Extract the (x, y) coordinate from the center of the cell holding the provided text.  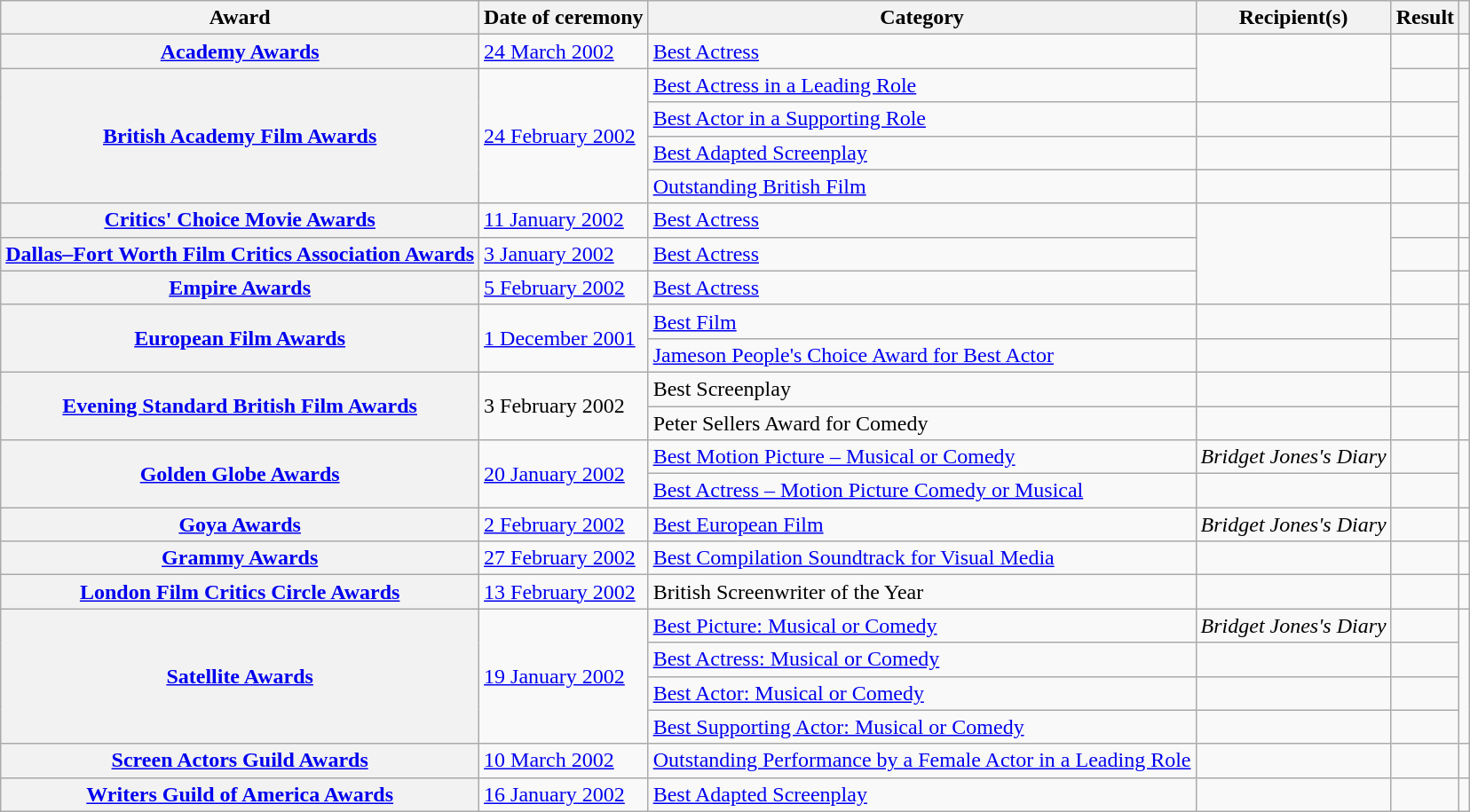
Best Compilation Soundtrack for Visual Media (921, 558)
Best Screenplay (921, 389)
Grammy Awards (240, 558)
Evening Standard British Film Awards (240, 406)
Recipient(s) (1293, 18)
24 February 2002 (565, 136)
2 February 2002 (565, 524)
Best Actress: Musical or Comedy (921, 659)
Golden Globe Awards (240, 474)
13 February 2002 (565, 592)
British Screenwriter of the Year (921, 592)
Best Picture: Musical or Comedy (921, 626)
Best Actress in a Leading Role (921, 85)
British Academy Film Awards (240, 136)
London Film Critics Circle Awards (240, 592)
3 January 2002 (565, 254)
Goya Awards (240, 524)
Best Actor: Musical or Comedy (921, 693)
Jameson People's Choice Award for Best Actor (921, 355)
Best Supporting Actor: Musical or Comedy (921, 727)
Screen Actors Guild Awards (240, 761)
Empire Awards (240, 288)
Best Actor in a Supporting Role (921, 119)
Result (1425, 18)
Peter Sellers Award for Comedy (921, 423)
5 February 2002 (565, 288)
European Film Awards (240, 338)
Date of ceremony (565, 18)
27 February 2002 (565, 558)
1 December 2001 (565, 338)
Best European Film (921, 524)
Best Film (921, 321)
Satellite Awards (240, 676)
Academy Awards (240, 51)
16 January 2002 (565, 794)
Writers Guild of America Awards (240, 794)
11 January 2002 (565, 220)
Best Actress – Motion Picture Comedy or Musical (921, 491)
Best Motion Picture – Musical or Comedy (921, 457)
24 March 2002 (565, 51)
Category (921, 18)
Award (240, 18)
Outstanding British Film (921, 186)
Critics' Choice Movie Awards (240, 220)
20 January 2002 (565, 474)
3 February 2002 (565, 406)
19 January 2002 (565, 676)
10 March 2002 (565, 761)
Outstanding Performance by a Female Actor in a Leading Role (921, 761)
Dallas–Fort Worth Film Critics Association Awards (240, 254)
